Determine the [x, y] coordinate at the center of the cell enclosing the given text.  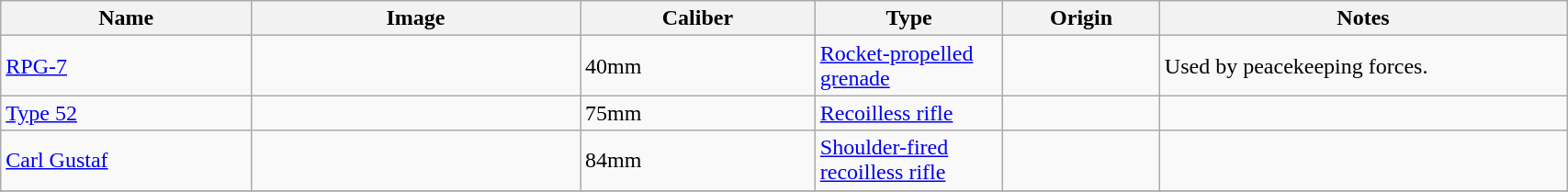
Notes [1363, 18]
Name [127, 18]
40mm [698, 66]
Recoilless rifle [909, 113]
Origin [1081, 18]
Image [416, 18]
Used by peacekeeping forces. [1363, 66]
Type 52 [127, 113]
84mm [698, 160]
75mm [698, 113]
Caliber [698, 18]
Rocket-propelled grenade [909, 66]
Carl Gustaf [127, 160]
Shoulder-fired recoilless rifle [909, 160]
RPG-7 [127, 66]
Type [909, 18]
